Detect which cell encompasses the target text, then output its (x, y) center coordinate. 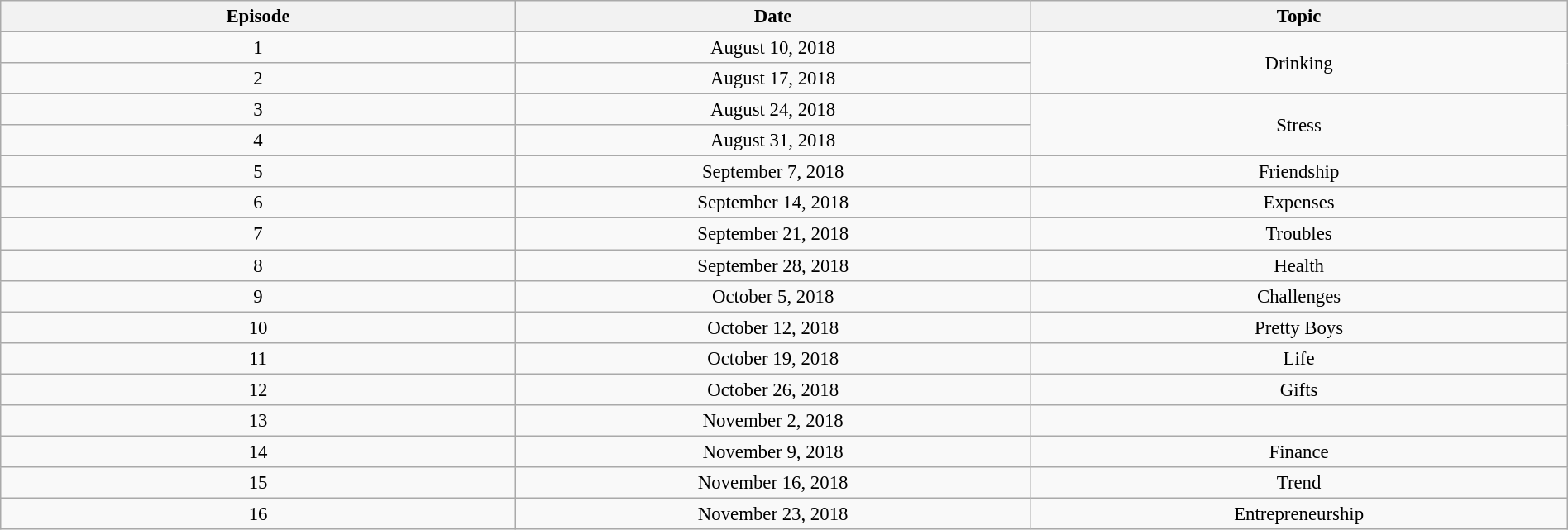
Stress (1298, 126)
13 (258, 421)
November 23, 2018 (772, 513)
Health (1298, 265)
October 26, 2018 (772, 389)
Friendship (1298, 172)
6 (258, 203)
Expenses (1298, 203)
Entrepreneurship (1298, 513)
8 (258, 265)
15 (258, 483)
August 17, 2018 (772, 79)
1 (258, 48)
September 14, 2018 (772, 203)
Gifts (1298, 389)
October 19, 2018 (772, 358)
4 (258, 141)
7 (258, 234)
5 (258, 172)
Challenges (1298, 296)
November 9, 2018 (772, 451)
11 (258, 358)
10 (258, 327)
16 (258, 513)
Date (772, 17)
Drinking (1298, 63)
Troubles (1298, 234)
August 24, 2018 (772, 110)
November 16, 2018 (772, 483)
12 (258, 389)
September 21, 2018 (772, 234)
2 (258, 79)
Finance (1298, 451)
August 31, 2018 (772, 141)
Topic (1298, 17)
Life (1298, 358)
October 5, 2018 (772, 296)
September 28, 2018 (772, 265)
Episode (258, 17)
3 (258, 110)
November 2, 2018 (772, 421)
Trend (1298, 483)
9 (258, 296)
August 10, 2018 (772, 48)
October 12, 2018 (772, 327)
14 (258, 451)
Pretty Boys (1298, 327)
September 7, 2018 (772, 172)
